Return [X, Y] of the center of cell containing provided text 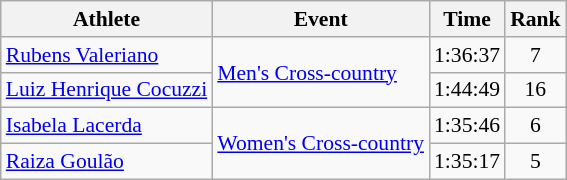
Rank [536, 19]
5 [536, 162]
6 [536, 126]
Women's Cross-country [320, 144]
1:35:46 [467, 126]
7 [536, 55]
1:44:49 [467, 90]
Event [320, 19]
Luiz Henrique Cocuzzi [107, 90]
Raiza Goulão [107, 162]
Isabela Lacerda [107, 126]
Men's Cross-country [320, 72]
1:36:37 [467, 55]
Time [467, 19]
Rubens Valeriano [107, 55]
Athlete [107, 19]
16 [536, 90]
1:35:17 [467, 162]
